Pinpoint the cell where the given text exists, returning its [x, y] midpoint coordinate. 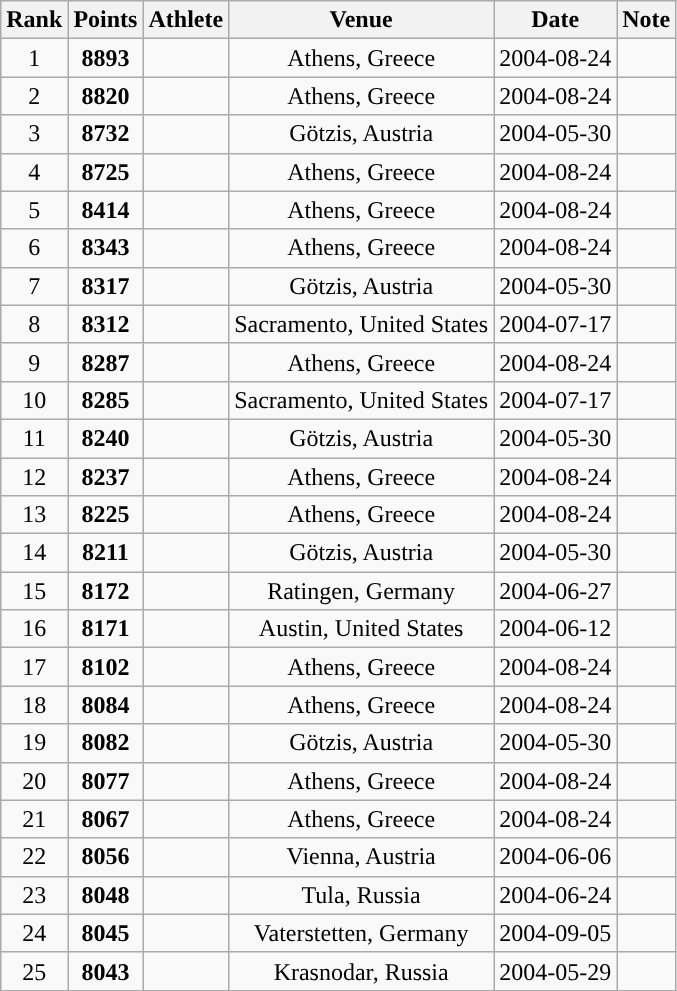
8 [34, 324]
8067 [106, 819]
16 [34, 629]
7 [34, 286]
2 [34, 96]
2004-06-27 [556, 591]
8893 [106, 58]
4 [34, 172]
8171 [106, 629]
8082 [106, 743]
Athlete [186, 20]
14 [34, 553]
8240 [106, 438]
8285 [106, 400]
8317 [106, 286]
8237 [106, 477]
24 [34, 933]
5 [34, 210]
3 [34, 134]
Venue [362, 20]
Note [646, 20]
8172 [106, 591]
Points [106, 20]
2004-06-24 [556, 895]
19 [34, 743]
Date [556, 20]
Vienna, Austria [362, 857]
18 [34, 705]
8732 [106, 134]
8211 [106, 553]
20 [34, 781]
Rank [34, 20]
Krasnodar, Russia [362, 971]
21 [34, 819]
Vaterstetten, Germany [362, 933]
8077 [106, 781]
22 [34, 857]
8084 [106, 705]
6 [34, 248]
23 [34, 895]
13 [34, 515]
8048 [106, 895]
8056 [106, 857]
8102 [106, 667]
Austin, United States [362, 629]
2004-06-12 [556, 629]
25 [34, 971]
1 [34, 58]
8287 [106, 362]
10 [34, 400]
17 [34, 667]
12 [34, 477]
8312 [106, 324]
8820 [106, 96]
Ratingen, Germany [362, 591]
8414 [106, 210]
2004-06-06 [556, 857]
8343 [106, 248]
8045 [106, 933]
15 [34, 591]
8725 [106, 172]
2004-05-29 [556, 971]
9 [34, 362]
8225 [106, 515]
11 [34, 438]
8043 [106, 971]
2004-09-05 [556, 933]
Tula, Russia [362, 895]
